Extract the (x, y) coordinate from the center of the cell holding the provided text.  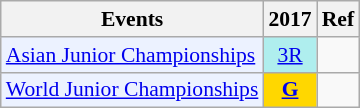
G (290, 90)
World Junior Championships (132, 90)
Ref (338, 19)
3R (290, 55)
Events (132, 19)
2017 (290, 19)
Asian Junior Championships (132, 55)
